Scan for the cell matching the given text and deliver its [x, y] coordinate at center. 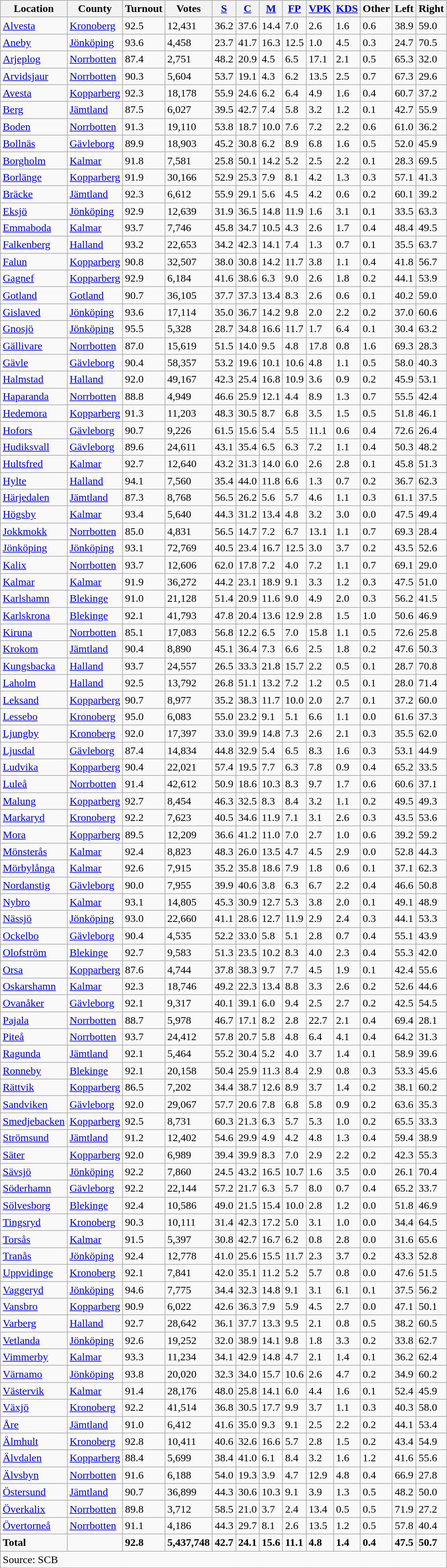
29.0 [431, 565]
50.8 [431, 885]
Kalix [34, 565]
39.1 [248, 1003]
8.8 [295, 986]
4,186 [189, 1525]
91.2 [144, 1138]
Orsa [34, 969]
55.0 [224, 716]
Alvesta [34, 26]
Vetlanda [34, 1340]
Ronneby [34, 1071]
87.6 [144, 969]
Gislaved [34, 312]
15,619 [189, 346]
Bollnäs [34, 143]
Luleå [34, 784]
38.4 [224, 1458]
39.6 [431, 1054]
26.8 [224, 683]
Location [34, 9]
19,252 [189, 1340]
59.4 [404, 1138]
10,586 [189, 1205]
17.7 [271, 1408]
91.8 [144, 160]
Arjeplog [34, 59]
11.2 [271, 1273]
4.1 [347, 1037]
12.2 [248, 632]
5.9 [295, 1307]
86.5 [144, 1088]
65.6 [431, 1239]
Emmaboda [34, 228]
34.6 [248, 818]
54.0 [224, 1475]
Eksjö [34, 211]
91.5 [144, 1239]
31.9 [224, 211]
41.1 [224, 919]
Total [34, 1542]
71.4 [431, 683]
C [248, 9]
Piteå [34, 1037]
22,653 [189, 245]
22,021 [189, 767]
61.1 [404, 498]
19.3 [248, 1475]
48.0 [224, 1391]
51.1 [248, 683]
43.1 [224, 447]
7,560 [189, 480]
54.6 [224, 1138]
5,464 [189, 1054]
44.0 [248, 480]
36.4 [248, 649]
16.3 [271, 43]
Hultsfred [34, 464]
29.9 [248, 1138]
34.9 [404, 1374]
26.1 [404, 1172]
6,083 [189, 716]
65.5 [404, 1121]
Mörbylånga [34, 868]
15.4 [271, 1205]
25.6 [248, 1256]
Falkenberg [34, 245]
89.9 [144, 143]
32.9 [248, 751]
23.2 [248, 716]
9,226 [189, 430]
Gävle [34, 363]
18.9 [271, 582]
Karlshamn [34, 599]
21,128 [189, 599]
5.5 [295, 430]
24,412 [189, 1037]
Laholm [34, 683]
38.2 [404, 1324]
28.4 [431, 531]
Hudiksvall [34, 447]
24.1 [248, 1542]
64.5 [431, 1222]
9.9 [295, 1408]
Falun [34, 262]
19.1 [248, 76]
57.4 [224, 767]
57.7 [224, 1104]
90.9 [144, 1307]
54.9 [431, 1441]
35.3 [431, 1104]
14,834 [189, 751]
28.6 [248, 919]
47.1 [404, 1307]
53.9 [431, 279]
7,775 [189, 1290]
64.2 [404, 1037]
58,357 [189, 363]
17,083 [189, 632]
Kungsbacka [34, 666]
31.2 [248, 515]
7,746 [189, 228]
Ragunda [34, 1054]
Borgholm [34, 160]
8,977 [189, 700]
7.6 [295, 127]
Sölvesborg [34, 1205]
6,022 [189, 1307]
53.7 [224, 76]
22.3 [248, 986]
11.8 [271, 480]
53.2 [224, 363]
Jokkmokk [34, 531]
9,317 [189, 1003]
19.5 [248, 767]
67.3 [404, 76]
35.1 [248, 1273]
29.6 [431, 76]
21.7 [248, 1189]
Pajala [34, 1020]
35.8 [248, 868]
Överkalix [34, 1509]
Borlänge [34, 177]
Vaggeryd [34, 1290]
5,328 [189, 329]
21.0 [248, 1509]
25.4 [248, 379]
85.0 [144, 531]
Left [404, 9]
KDS [347, 9]
42.6 [224, 1307]
36,272 [189, 582]
Åre [34, 1425]
61.6 [404, 716]
44.8 [224, 751]
70.5 [431, 43]
26.5 [224, 666]
31.4 [224, 1222]
48.9 [431, 902]
9,583 [189, 952]
49.4 [431, 515]
12,639 [189, 211]
95.5 [144, 329]
4,458 [189, 43]
32.6 [248, 1441]
31.6 [404, 1239]
23.7 [224, 43]
11.6 [271, 599]
3.6 [320, 379]
63.3 [431, 211]
94.6 [144, 1290]
27.2 [431, 1509]
38.7 [248, 1088]
Sävsjö [34, 1172]
34.8 [248, 329]
37.6 [248, 26]
5,978 [189, 1020]
Älmhult [34, 1441]
Aneby [34, 43]
Arvidsjaur [34, 76]
Tranås [34, 1256]
87.3 [144, 498]
44.9 [431, 751]
12,640 [189, 464]
Malung [34, 801]
24.5 [224, 1172]
10.7 [295, 1172]
69.1 [404, 565]
Mora [34, 835]
70.8 [431, 666]
33.8 [404, 1340]
11,234 [189, 1357]
Torsås [34, 1239]
45.6 [431, 1071]
Hofors [34, 430]
44.6 [431, 986]
Söderhamn [34, 1189]
S [224, 9]
36,899 [189, 1492]
4,831 [189, 531]
VPK [320, 9]
Varberg [34, 1324]
58.9 [404, 1054]
45.2 [224, 143]
26.2 [248, 498]
34.7 [248, 228]
37.8 [224, 969]
10.9 [295, 379]
43.9 [431, 936]
51.0 [431, 582]
8,768 [189, 498]
53.6 [431, 818]
71.9 [404, 1509]
32,507 [189, 262]
13.1 [320, 531]
6,412 [189, 1425]
22,660 [189, 919]
10.1 [271, 363]
Votes [189, 9]
12.6 [271, 1088]
Right [431, 9]
12,606 [189, 565]
Leksand [34, 700]
24.6 [248, 93]
38.6 [248, 279]
5.0 [295, 1222]
88.8 [144, 396]
57.1 [404, 177]
61.5 [224, 430]
63.7 [431, 245]
50.7 [431, 1542]
4,744 [189, 969]
County [95, 9]
18,746 [189, 986]
20.6 [248, 1104]
12.1 [271, 396]
24,557 [189, 666]
FP [295, 9]
9.3 [271, 1425]
38.1 [404, 1088]
30.9 [248, 902]
6,989 [189, 1155]
41.2 [248, 835]
Gagnef [34, 279]
17,114 [189, 312]
Halmstad [34, 379]
48.4 [404, 228]
Strömsund [34, 1138]
39.5 [224, 110]
56.8 [224, 632]
16.5 [271, 1172]
Hylte [34, 480]
8.7 [271, 413]
24,611 [189, 447]
34.0 [248, 1374]
Rättvik [34, 1088]
54.5 [431, 1003]
6,612 [189, 194]
65.3 [404, 59]
36.1 [224, 1324]
Säter [34, 1155]
23.5 [248, 952]
42.9 [248, 1357]
26.4 [431, 430]
60.3 [224, 1121]
Högsby [34, 515]
Oskarshamn [34, 986]
45.1 [224, 649]
8,454 [189, 801]
33.7 [431, 1189]
9.4 [295, 1003]
22.7 [320, 1020]
28.1 [431, 1020]
50.6 [404, 616]
41.3 [431, 177]
41.7 [248, 43]
55.5 [404, 396]
62.4 [431, 1357]
Gnosjö [34, 329]
93.8 [144, 1374]
69.5 [431, 160]
40.4 [431, 1525]
Ludvika [34, 767]
95.0 [144, 716]
14.4 [271, 26]
13.2 [271, 683]
52.0 [404, 143]
10.5 [271, 228]
Sandviken [34, 1104]
32.5 [248, 801]
21.5 [248, 1205]
50.0 [431, 1492]
7.1 [295, 818]
43.4 [404, 1441]
60.7 [404, 93]
Smedjebacken [34, 1121]
50.9 [224, 784]
7,955 [189, 885]
19,110 [189, 127]
28,176 [189, 1391]
42,612 [189, 784]
14.7 [248, 531]
16.8 [271, 379]
89.8 [144, 1509]
36,105 [189, 295]
46.3 [224, 801]
18.7 [248, 127]
6,188 [189, 1475]
60.0 [431, 700]
62.7 [431, 1340]
8,823 [189, 852]
18,178 [189, 93]
18,903 [189, 143]
63.2 [431, 329]
90.8 [144, 262]
59.2 [431, 835]
17,397 [189, 733]
41,514 [189, 1408]
20.4 [248, 616]
8,890 [189, 649]
Övertorneå [34, 1525]
M [271, 9]
91.1 [144, 1525]
56.7 [431, 262]
60.5 [431, 1324]
49.2 [224, 986]
Gällivare [34, 346]
Hedemora [34, 413]
23.4 [248, 548]
93.2 [144, 245]
Avesta [34, 93]
Krokom [34, 649]
13,792 [189, 683]
7,581 [189, 160]
Älvsbyn [34, 1475]
53.8 [224, 127]
28,642 [189, 1324]
41,793 [189, 616]
41.5 [431, 599]
21.3 [248, 1121]
88.4 [144, 1458]
25.3 [248, 177]
24.7 [404, 43]
50.4 [224, 1071]
47.8 [224, 616]
28.0 [404, 683]
60.1 [404, 194]
49.0 [224, 1205]
Vansbro [34, 1307]
93.0 [144, 919]
Ockelbo [34, 936]
Karlskrona [34, 616]
41.8 [404, 262]
Ljusdal [34, 751]
5,437,748 [189, 1542]
12,209 [189, 835]
52.2 [224, 936]
13.6 [271, 616]
Source: SCB [223, 1559]
1.9 [347, 969]
90.0 [144, 885]
Turnout [144, 9]
40.2 [404, 295]
55.2 [224, 1054]
11.0 [271, 835]
11,203 [189, 413]
5,604 [189, 76]
5,699 [189, 1458]
29.1 [248, 194]
29,067 [189, 1104]
4.6 [320, 498]
15.8 [320, 632]
4,949 [189, 396]
Tingsryd [34, 1222]
Nässjö [34, 919]
Nordanstig [34, 885]
Östersund [34, 1492]
Älvdalen [34, 1458]
42.5 [404, 1003]
43.3 [404, 1256]
15.5 [271, 1256]
12,402 [189, 1138]
10,411 [189, 1441]
23.1 [248, 582]
93.4 [144, 515]
36.5 [248, 211]
7,860 [189, 1172]
8.0 [320, 1189]
13.3 [271, 1324]
19.6 [248, 363]
2,751 [189, 59]
94.1 [144, 480]
7,202 [189, 1088]
Härjedalen [34, 498]
Ljungby [34, 733]
36.3 [248, 1307]
Boden [34, 127]
58.5 [224, 1509]
38.0 [224, 262]
87.5 [144, 110]
49.1 [404, 902]
22,144 [189, 1189]
44.2 [224, 582]
Vimmerby [34, 1357]
Bräcke [34, 194]
36.6 [224, 835]
Markaryd [34, 818]
17.2 [271, 1222]
45.3 [224, 902]
72,769 [189, 548]
6,184 [189, 279]
88.7 [144, 1020]
4,535 [189, 936]
12,778 [189, 1256]
Uppvidinge [34, 1273]
46.7 [224, 1020]
30,166 [189, 177]
Värnamo [34, 1374]
12,431 [189, 26]
Other [376, 9]
29.7 [248, 1525]
21.8 [271, 666]
36.8 [224, 1408]
66.9 [404, 1475]
Nybro [34, 902]
10,111 [189, 1222]
7,915 [189, 868]
40.1 [224, 1003]
Kiruna [34, 632]
37.0 [404, 312]
Olofström [34, 952]
7,841 [189, 1273]
55.1 [404, 936]
14,805 [189, 902]
27.8 [431, 1475]
93.3 [144, 1357]
91.6 [144, 1475]
52.9 [224, 177]
Mönsterås [34, 852]
20,158 [189, 1071]
89.5 [144, 835]
30.6 [248, 1492]
34.2 [224, 245]
34.1 [224, 1357]
Berg [34, 110]
Lessebo [34, 716]
26.0 [248, 852]
87.0 [144, 346]
52.4 [404, 1391]
7,623 [189, 818]
85.1 [144, 632]
3,712 [189, 1509]
49,167 [189, 379]
6,027 [189, 110]
5,397 [189, 1239]
Växjö [34, 1408]
46.1 [431, 413]
49.3 [431, 801]
11.3 [271, 1071]
57.2 [224, 1189]
63.6 [404, 1104]
10.2 [271, 952]
89.6 [144, 447]
53.4 [431, 1425]
61.0 [404, 127]
Haparanda [34, 396]
Västervik [34, 1391]
20.7 [248, 1037]
Ovanåker [34, 1003]
39.4 [224, 1155]
20,020 [189, 1374]
5,640 [189, 515]
8,731 [189, 1121]
69.4 [404, 1020]
51.4 [224, 599]
8.2 [271, 1020]
70.4 [431, 1172]
